Extract the [x, y] coordinate from the center of the cell holding the provided text.  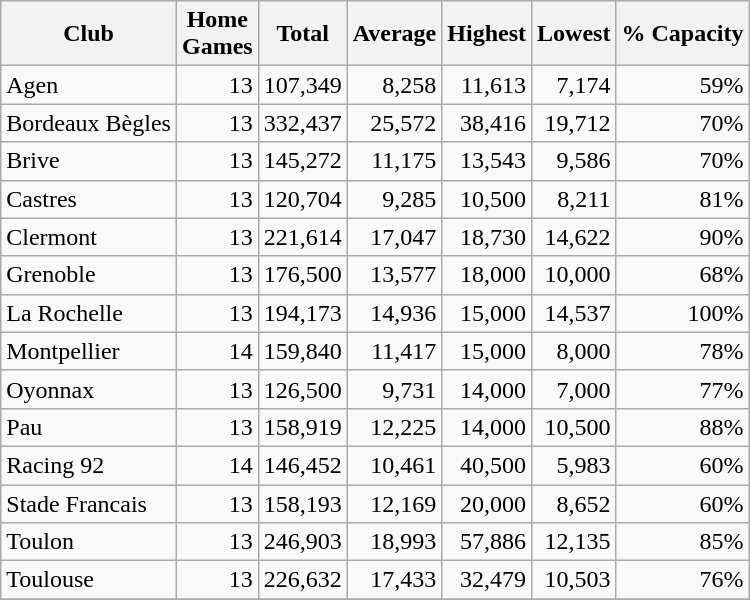
88% [682, 427]
17,433 [394, 580]
Grenoble [89, 275]
12,135 [574, 542]
9,731 [394, 389]
Brive [89, 161]
146,452 [302, 465]
Highest [487, 34]
8,000 [574, 351]
57,886 [487, 542]
120,704 [302, 199]
25,572 [394, 123]
176,500 [302, 275]
Average [394, 34]
158,919 [302, 427]
% Capacity [682, 34]
La Rochelle [89, 313]
158,193 [302, 503]
12,225 [394, 427]
11,613 [487, 85]
14,622 [574, 237]
8,258 [394, 85]
11,175 [394, 161]
13,543 [487, 161]
13,577 [394, 275]
226,632 [302, 580]
68% [682, 275]
11,417 [394, 351]
Toulon [89, 542]
246,903 [302, 542]
20,000 [487, 503]
107,349 [302, 85]
85% [682, 542]
18,993 [394, 542]
59% [682, 85]
Stade Francais [89, 503]
Bordeaux Bègles [89, 123]
10,503 [574, 580]
194,173 [302, 313]
Montpellier [89, 351]
10,000 [574, 275]
8,652 [574, 503]
Oyonnax [89, 389]
7,174 [574, 85]
18,730 [487, 237]
32,479 [487, 580]
7,000 [574, 389]
332,437 [302, 123]
19,712 [574, 123]
40,500 [487, 465]
10,461 [394, 465]
Castres [89, 199]
100% [682, 313]
126,500 [302, 389]
Lowest [574, 34]
9,586 [574, 161]
14,537 [574, 313]
12,169 [394, 503]
5,983 [574, 465]
Racing 92 [89, 465]
78% [682, 351]
Club [89, 34]
HomeGames [217, 34]
159,840 [302, 351]
76% [682, 580]
18,000 [487, 275]
Total [302, 34]
Toulouse [89, 580]
Pau [89, 427]
221,614 [302, 237]
9,285 [394, 199]
145,272 [302, 161]
77% [682, 389]
14,936 [394, 313]
Agen [89, 85]
Clermont [89, 237]
81% [682, 199]
90% [682, 237]
8,211 [574, 199]
38,416 [487, 123]
17,047 [394, 237]
